Capture the cell that displays the provided text and extract its [X, Y] central coordinate. 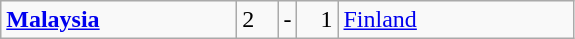
1 [318, 20]
- [288, 20]
2 [258, 20]
Finland [456, 20]
Malaysia [119, 20]
